Provide the [x, y] coordinate of the cell's center where the given text is located.  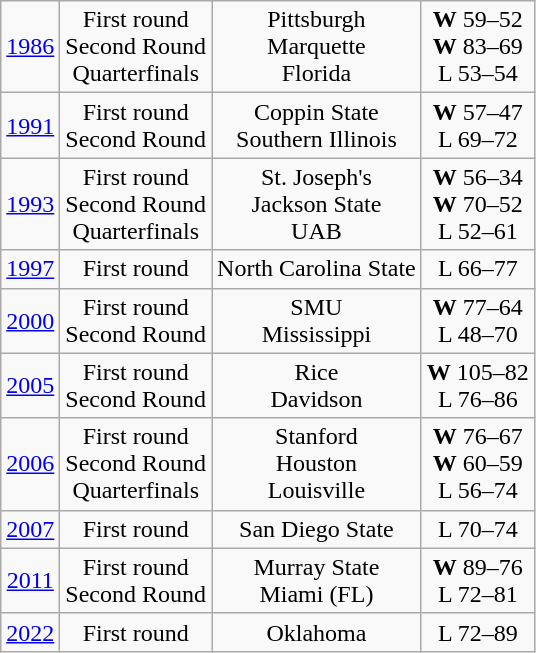
Murray StateMiami (FL) [317, 580]
North Carolina State [317, 269]
L 72–89 [478, 632]
San Diego State [317, 529]
2006 [30, 464]
L 70–74 [478, 529]
2007 [30, 529]
Oklahoma [317, 632]
2000 [30, 320]
2005 [30, 386]
W 56–34W 70–52L 52–61 [478, 204]
2022 [30, 632]
W 105–82L 76–86 [478, 386]
St. Joseph'sJackson StateUAB [317, 204]
SMUMississippi [317, 320]
W 89–76L 72–81 [478, 580]
1986 [30, 47]
Coppin StateSouthern Illinois [317, 126]
2011 [30, 580]
W 76–67W 60–59L 56–74 [478, 464]
W 57–47L 69–72 [478, 126]
W 77–64L 48–70 [478, 320]
W 59–52W 83–69L 53–54 [478, 47]
1991 [30, 126]
RiceDavidson [317, 386]
1997 [30, 269]
L 66–77 [478, 269]
PittsburghMarquetteFlorida [317, 47]
StanfordHoustonLouisville [317, 464]
1993 [30, 204]
